From the cell containing the given text, extract its center point as [x, y] coordinate. 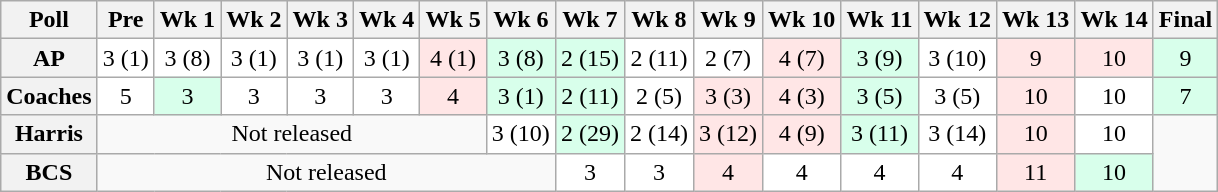
11 [1035, 172]
2 (7) [728, 58]
Wk 8 [658, 20]
2 (14) [658, 134]
7 [1185, 96]
Harris [49, 134]
4 (9) [801, 134]
4 (3) [801, 96]
Pre [126, 20]
BCS [49, 172]
3 (9) [880, 58]
Poll [49, 20]
Wk 13 [1035, 20]
Wk 5 [453, 20]
Wk 12 [957, 20]
2 (29) [590, 134]
Wk 7 [590, 20]
Coaches [49, 96]
AP [49, 58]
3 (12) [728, 134]
Wk 3 [320, 20]
Wk 11 [880, 20]
Wk 9 [728, 20]
Wk 2 [254, 20]
3 (3) [728, 96]
Wk 6 [520, 20]
3 (11) [880, 134]
4 (7) [801, 58]
4 (1) [453, 58]
Wk 14 [1114, 20]
5 [126, 96]
2 (5) [658, 96]
Wk 4 [386, 20]
Wk 1 [187, 20]
3 (14) [957, 134]
Final [1185, 20]
2 (15) [590, 58]
Wk 10 [801, 20]
